Return the (x, y) coordinate for the center point of the cell that contains the specified text.  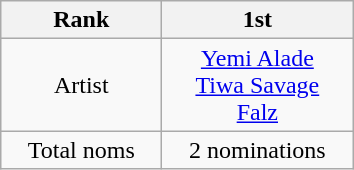
1st (258, 20)
Total noms (82, 150)
2 nominations (258, 150)
Artist (82, 85)
Yemi AladeTiwa SavageFalz (258, 85)
Rank (82, 20)
